Find where the given text appears and provide that cell's center as (x, y) coordinate. 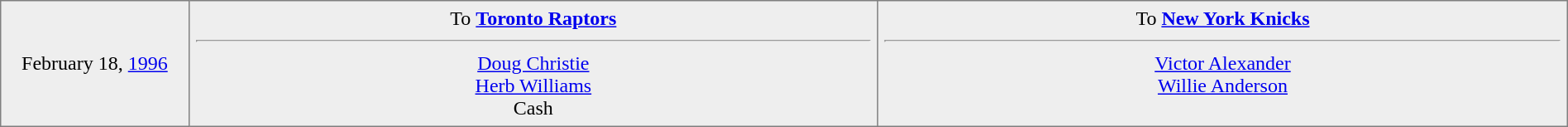
To Toronto RaptorsDoug ChristieHerb WilliamsCash (533, 64)
To New York KnicksVictor AlexanderWillie Anderson (1223, 64)
February 18, 1996 (94, 64)
